For the text-containing cell, return its midpoint in [x, y] coordinate format. 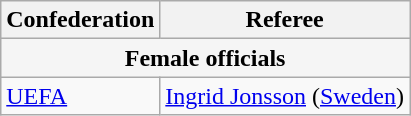
Ingrid Jonsson (Sweden) [285, 96]
Referee [285, 20]
Confederation [80, 20]
Female officials [206, 58]
UEFA [80, 96]
